Scan for the cell matching the given text and deliver its [x, y] coordinate at center. 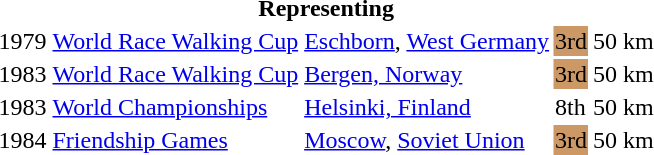
Friendship Games [176, 140]
8th [572, 107]
Eschborn, West Germany [427, 41]
Moscow, Soviet Union [427, 140]
World Championships [176, 107]
Bergen, Norway [427, 74]
Helsinki, Finland [427, 107]
